Locate the cell with the specified text and output its [X, Y] center coordinate. 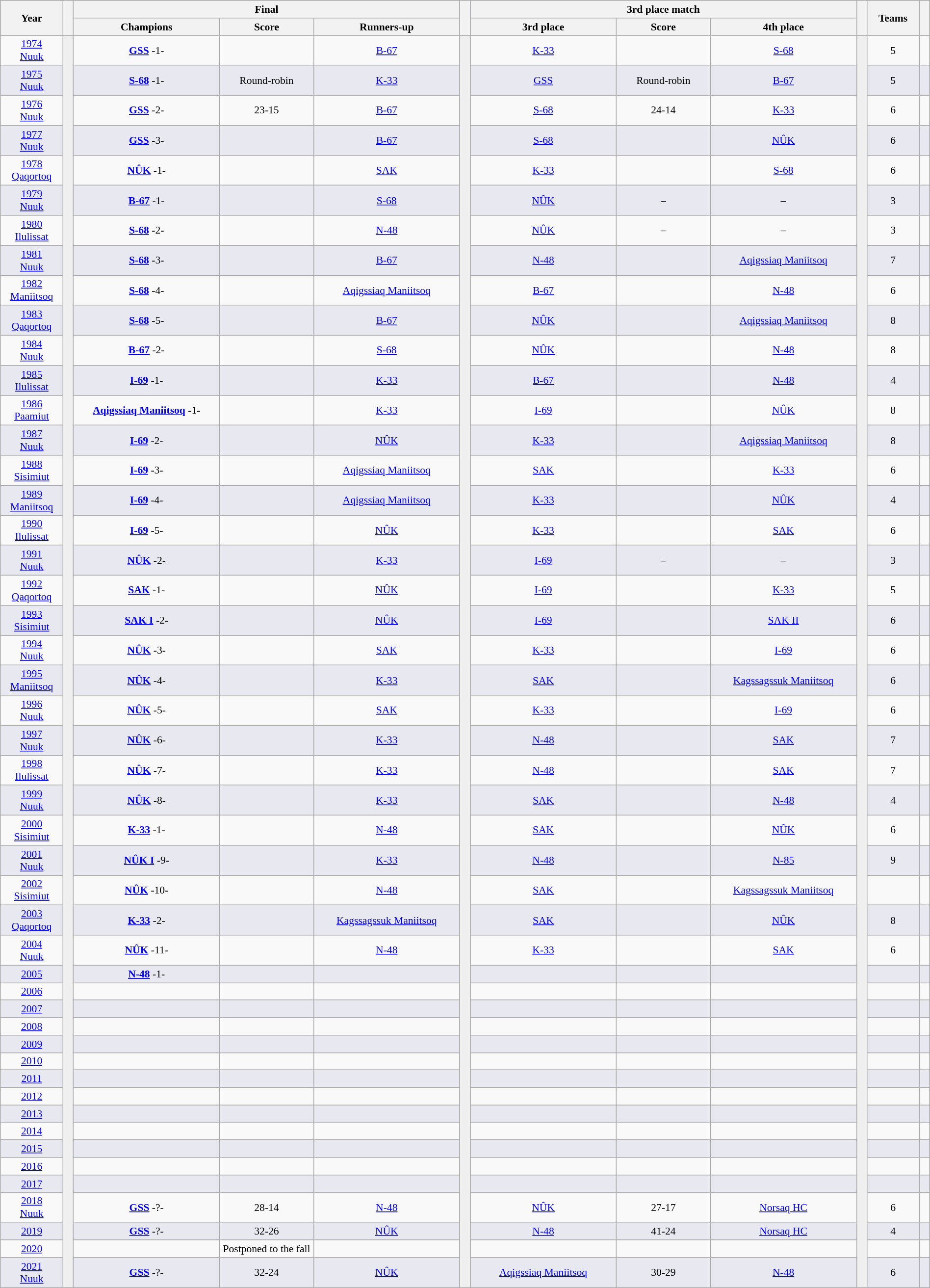
2014 [32, 1131]
1989Maniitsoq [32, 500]
GSS -1- [147, 50]
NÛK -2- [147, 560]
S-68 -4- [147, 290]
1993Sisimiut [32, 620]
30-29 [664, 1273]
NÛK -8- [147, 801]
1994Nuuk [32, 651]
1981Nuuk [32, 260]
1979Nuuk [32, 200]
Postponed to the fall [267, 1249]
2003Qaqortoq [32, 920]
27-17 [664, 1207]
1988Sisimiut [32, 470]
1992Qaqortoq [32, 591]
2009 [32, 1044]
1998Ilulissat [32, 770]
2007 [32, 1009]
4th place [783, 27]
SAK II [783, 620]
S-68 -3- [147, 260]
I-69 -4- [147, 500]
Runners-up [387, 27]
S-68 -1- [147, 80]
2010 [32, 1061]
S-68 -2- [147, 231]
32-24 [267, 1273]
B-67 -2- [147, 350]
2008 [32, 1026]
1996Nuuk [32, 710]
2012 [32, 1097]
28-14 [267, 1207]
2013 [32, 1114]
32-26 [267, 1232]
2006 [32, 992]
1976Nuuk [32, 111]
GSS -3- [147, 140]
NÛK -5- [147, 710]
2002Sisimiut [32, 890]
2001Nuuk [32, 861]
Final [267, 9]
K-33 -1- [147, 830]
SAK -1- [147, 591]
41-24 [664, 1232]
1983Qaqortoq [32, 321]
3rd place match [664, 9]
1984Nuuk [32, 350]
I-69 -3- [147, 470]
GSS [543, 80]
1987Nuuk [32, 441]
N-48 -1- [147, 974]
3rd place [543, 27]
NÛK -6- [147, 740]
1995Maniitsoq [32, 680]
1982Maniitsoq [32, 290]
1986Paamiut [32, 410]
NÛK -1- [147, 171]
1985Ilulissat [32, 381]
24-14 [664, 111]
2018Nuuk [32, 1207]
Champions [147, 27]
1980Ilulissat [32, 231]
I-69 -1- [147, 381]
2017 [32, 1184]
1974Nuuk [32, 50]
2000Sisimiut [32, 830]
Teams [893, 18]
2020 [32, 1249]
2004Nuuk [32, 950]
2019 [32, 1232]
1977Nuuk [32, 140]
Aqigssiaq Maniitsoq -1- [147, 410]
K-33 -2- [147, 920]
NÛK -11- [147, 950]
NÛK -3- [147, 651]
2021Nuuk [32, 1273]
Year [32, 18]
1997Nuuk [32, 740]
2011 [32, 1079]
NÛK -4- [147, 680]
NÛK -7- [147, 770]
2016 [32, 1166]
2005 [32, 974]
1975Nuuk [32, 80]
N-85 [783, 861]
1991Nuuk [32, 560]
9 [893, 861]
23-15 [267, 111]
S-68 -5- [147, 321]
1978Qaqortoq [32, 171]
2015 [32, 1149]
B-67 -1- [147, 200]
I-69 -5- [147, 530]
1990Ilulissat [32, 530]
NÛK -10- [147, 890]
SAK I -2- [147, 620]
GSS -2- [147, 111]
1999Nuuk [32, 801]
I-69 -2- [147, 441]
NÛK I -9- [147, 861]
